Search for the cell housing the specified text and yield its [x, y] center coordinate. 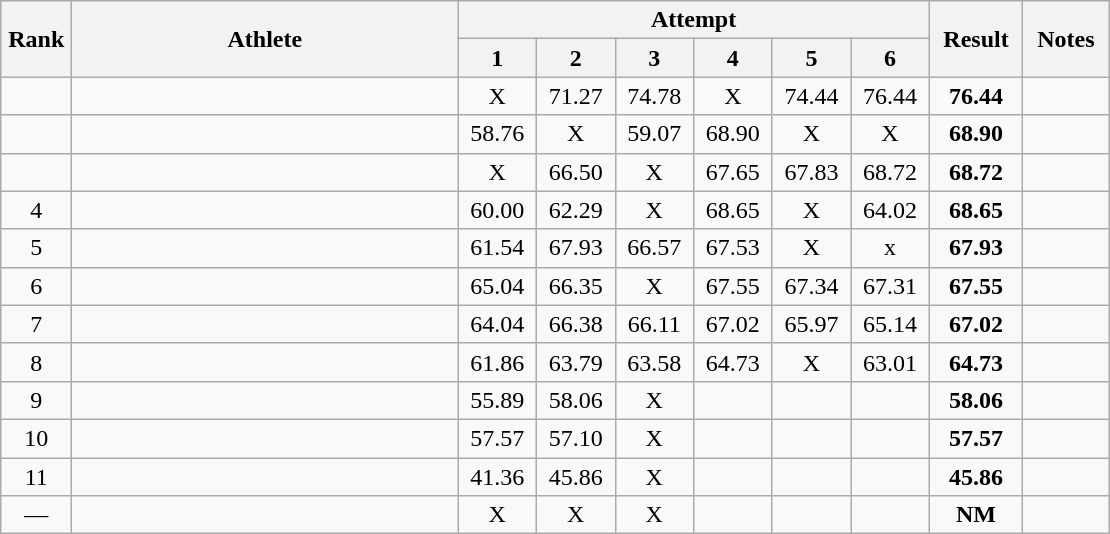
66.50 [576, 172]
61.54 [498, 248]
64.04 [498, 324]
57.10 [576, 438]
41.36 [498, 477]
67.83 [812, 172]
66.35 [576, 286]
61.86 [498, 362]
67.34 [812, 286]
7 [36, 324]
x [890, 248]
63.01 [890, 362]
66.38 [576, 324]
3 [654, 58]
62.29 [576, 210]
67.65 [734, 172]
Result [976, 39]
NM [976, 515]
64.02 [890, 210]
Athlete [265, 39]
Attempt [694, 20]
Rank [36, 39]
65.14 [890, 324]
63.79 [576, 362]
2 [576, 58]
74.78 [654, 96]
1 [498, 58]
58.76 [498, 134]
67.53 [734, 248]
55.89 [498, 400]
60.00 [498, 210]
67.31 [890, 286]
8 [36, 362]
11 [36, 477]
59.07 [654, 134]
63.58 [654, 362]
10 [36, 438]
66.11 [654, 324]
65.04 [498, 286]
74.44 [812, 96]
Notes [1066, 39]
71.27 [576, 96]
9 [36, 400]
65.97 [812, 324]
66.57 [654, 248]
— [36, 515]
